Find where the given text appears and provide that cell's center as (X, Y) coordinate. 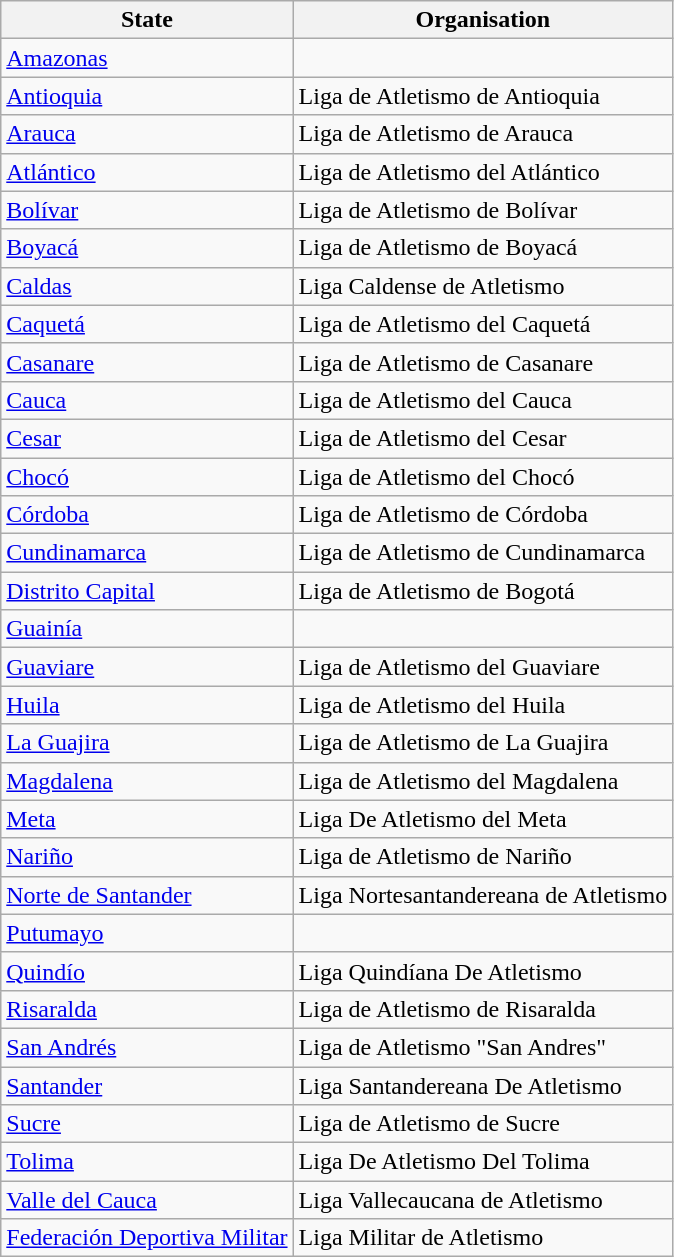
Risaralda (147, 1009)
Liga Santandereana De Atletismo (483, 1085)
Liga de Atletismo del Chocó (483, 477)
Norte de Santander (147, 895)
Liga de Atletismo de La Guajira (483, 743)
Liga de Atletismo del Huila (483, 705)
Quindío (147, 971)
Liga de Atletismo de Antioquia (483, 96)
Caldas (147, 286)
Liga de Atletismo de Córdoba (483, 515)
Cundinamarca (147, 553)
Liga de Atletismo de Sucre (483, 1124)
State (147, 20)
Liga De Atletismo del Meta (483, 819)
Liga de Atletismo del Caquetá (483, 324)
Liga Vallecaucana de Atletismo (483, 1200)
Liga de Atletismo "San Andres" (483, 1047)
Atlántico (147, 172)
Chocó (147, 477)
Liga De Atletismo Del Tolima (483, 1162)
Liga de Atletismo de Bogotá (483, 591)
Liga Caldense de Atletismo (483, 286)
Huila (147, 705)
Arauca (147, 134)
Córdoba (147, 515)
Boyacá (147, 248)
Tolima (147, 1162)
Cauca (147, 400)
Organisation (483, 20)
Putumayo (147, 933)
Liga de Atletismo de Arauca (483, 134)
Liga de Atletismo del Atlántico (483, 172)
Cesar (147, 438)
Liga Nortesantandereana de Atletismo (483, 895)
Casanare (147, 362)
Liga de Atletismo de Casanare (483, 362)
Liga de Atletismo del Cauca (483, 400)
Nariño (147, 857)
Liga de Atletismo de Nariño (483, 857)
Liga Quindíana De Atletismo (483, 971)
Bolívar (147, 210)
Meta (147, 819)
Valle del Cauca (147, 1200)
Amazonas (147, 58)
Magdalena (147, 781)
Guaviare (147, 667)
Distrito Capital (147, 591)
Caquetá (147, 324)
Liga de Atletismo de Cundinamarca (483, 553)
Liga de Atletismo de Risaralda (483, 1009)
Liga de Atletismo del Magdalena (483, 781)
Liga de Atletismo del Guaviare (483, 667)
Santander (147, 1085)
Federación Deportiva Militar (147, 1238)
La Guajira (147, 743)
Guainía (147, 629)
Liga de Atletismo de Bolívar (483, 210)
Sucre (147, 1124)
San Andrés (147, 1047)
Liga Militar de Atletismo (483, 1238)
Liga de Atletismo del Cesar (483, 438)
Liga de Atletismo de Boyacá (483, 248)
Antioquia (147, 96)
